Determine the [x, y] coordinate at the center of the cell enclosing the given text.  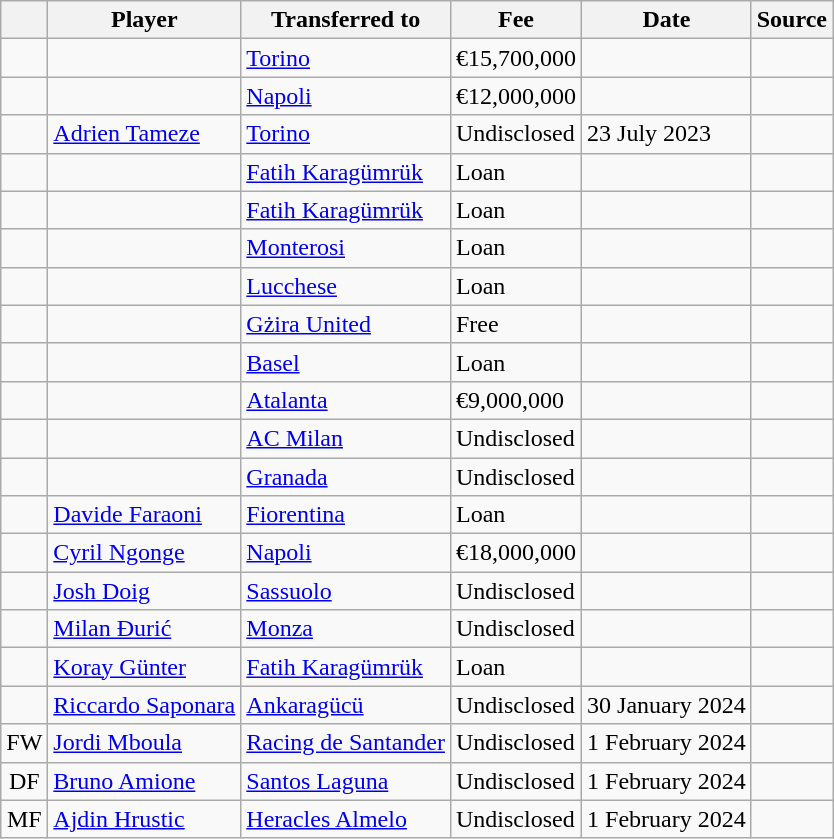
Gżira United [346, 324]
23 July 2023 [667, 134]
AC Milan [346, 438]
Bruno Amione [144, 781]
FW [24, 743]
Monza [346, 629]
Riccardo Saponara [144, 705]
Source [792, 20]
Transferred to [346, 20]
Monterosi [346, 248]
Milan Đurić [144, 629]
€12,000,000 [516, 96]
Fiorentina [346, 515]
Granada [346, 477]
Adrien Tameze [144, 134]
Lucchese [346, 286]
Santos Laguna [346, 781]
Ajdin Hrustic [144, 819]
Fee [516, 20]
Atalanta [346, 400]
Racing de Santander [346, 743]
30 January 2024 [667, 705]
Jordi Mboula [144, 743]
DF [24, 781]
€18,000,000 [516, 553]
€9,000,000 [516, 400]
Free [516, 324]
MF [24, 819]
Heracles Almelo [346, 819]
Josh Doig [144, 591]
Cyril Ngonge [144, 553]
€15,700,000 [516, 58]
Koray Günter [144, 667]
Date [667, 20]
Player [144, 20]
Sassuolo [346, 591]
Davide Faraoni [144, 515]
Ankaragücü [346, 705]
Basel [346, 362]
